Search for the cell housing the specified text and yield its (X, Y) center coordinate. 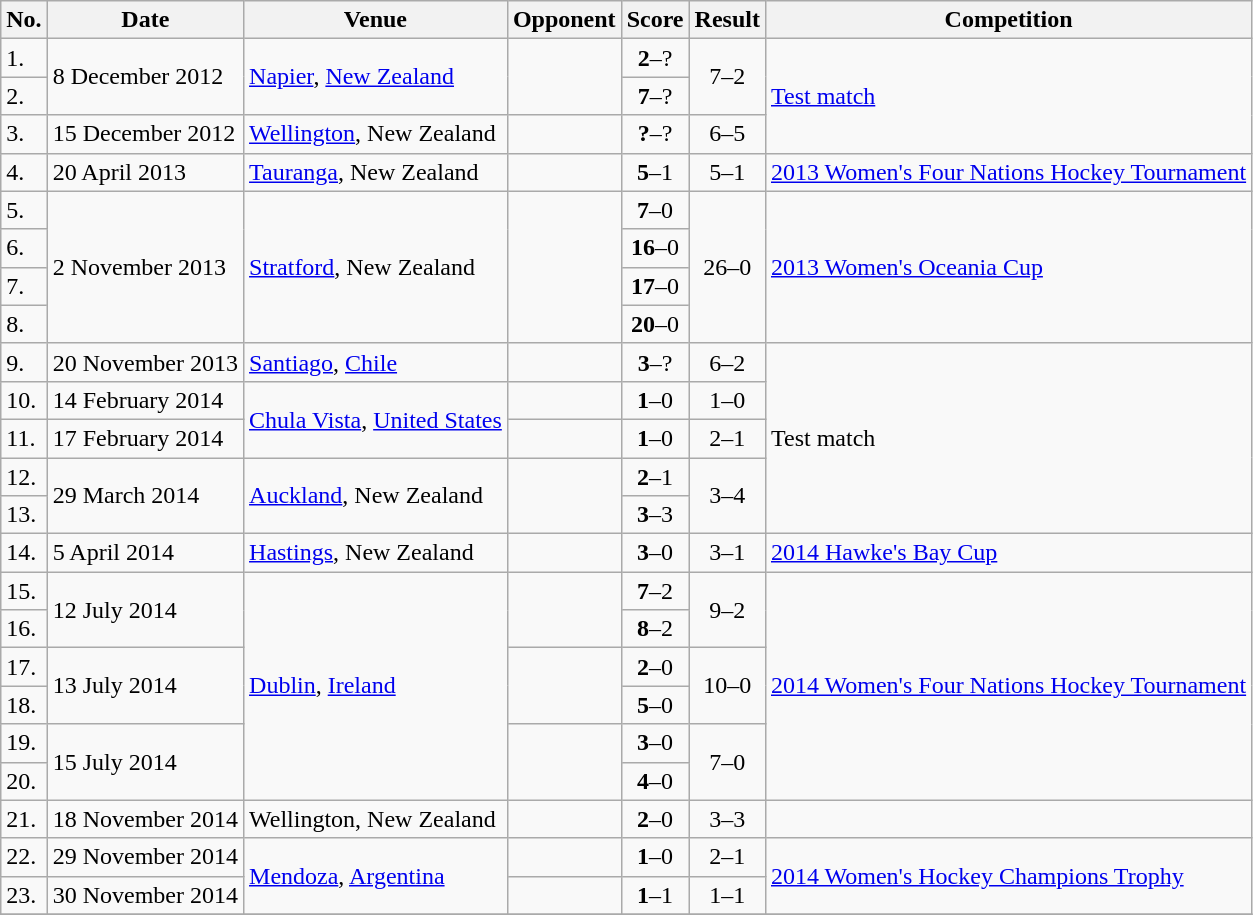
Dublin, Ireland (376, 686)
9–2 (727, 610)
3–4 (727, 496)
2014 Women's Four Nations Hockey Tournament (1008, 686)
3–? (655, 362)
2014 Hawke's Bay Cup (1008, 553)
9. (24, 362)
2013 Women's Oceania Cup (1008, 267)
2 November 2013 (145, 267)
Result (727, 20)
12 July 2014 (145, 610)
20 November 2013 (145, 362)
Santiago, Chile (376, 362)
23. (24, 895)
17. (24, 667)
7–? (655, 96)
?–? (655, 134)
6. (24, 248)
19. (24, 743)
2013 Women's Four Nations Hockey Tournament (1008, 172)
29 March 2014 (145, 496)
5 April 2014 (145, 553)
8. (24, 324)
3. (24, 134)
Chula Vista, United States (376, 419)
Stratford, New Zealand (376, 267)
20–0 (655, 324)
10–0 (727, 686)
Mendoza, Argentina (376, 876)
15 December 2012 (145, 134)
Napier, New Zealand (376, 77)
20 April 2013 (145, 172)
Date (145, 20)
3–1 (727, 553)
15. (24, 591)
16. (24, 629)
17 February 2014 (145, 438)
4. (24, 172)
30 November 2014 (145, 895)
7. (24, 286)
13. (24, 515)
13 July 2014 (145, 686)
8 December 2012 (145, 77)
4–0 (655, 781)
20. (24, 781)
16–0 (655, 248)
Opponent (564, 20)
2014 Women's Hockey Champions Trophy (1008, 876)
Score (655, 20)
14. (24, 553)
17–0 (655, 286)
12. (24, 477)
2–? (655, 58)
11. (24, 438)
Auckland, New Zealand (376, 496)
Tauranga, New Zealand (376, 172)
26–0 (727, 267)
6–5 (727, 134)
14 February 2014 (145, 400)
18 November 2014 (145, 819)
Venue (376, 20)
21. (24, 819)
5–0 (655, 705)
18. (24, 705)
Hastings, New Zealand (376, 553)
5. (24, 210)
1. (24, 58)
8–2 (655, 629)
Competition (1008, 20)
29 November 2014 (145, 857)
2. (24, 96)
6–2 (727, 362)
22. (24, 857)
10. (24, 400)
No. (24, 20)
15 July 2014 (145, 762)
